Determine the [X, Y] coordinate at the center of the cell enclosing the given text.  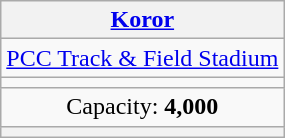
PCC Track & Field Stadium [142, 58]
Capacity: 4,000 [142, 107]
Koror [142, 20]
